From the cell containing the given text, extract its center point as [X, Y] coordinate. 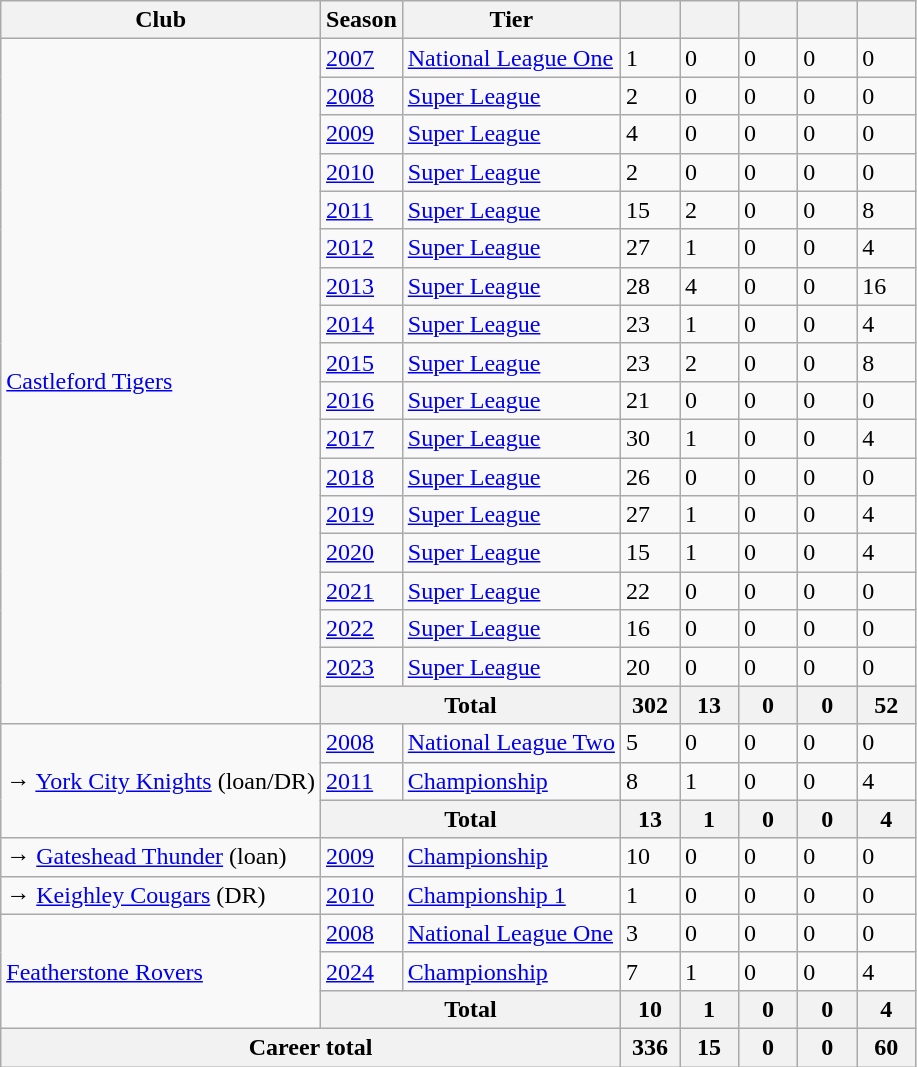
Season [362, 20]
Featherstone Rovers [161, 971]
20 [650, 667]
336 [650, 1047]
2022 [362, 629]
2007 [362, 58]
30 [650, 438]
2014 [362, 324]
2012 [362, 248]
Castleford Tigers [161, 382]
→ York City Knights (loan/DR) [161, 781]
2013 [362, 286]
5 [650, 743]
26 [650, 477]
3 [650, 933]
Tier [511, 20]
60 [886, 1047]
7 [650, 971]
Club [161, 20]
Career total [311, 1047]
52 [886, 705]
2021 [362, 591]
2024 [362, 971]
2015 [362, 362]
2020 [362, 553]
2016 [362, 400]
2019 [362, 515]
→ Keighley Cougars (DR) [161, 895]
21 [650, 400]
Championship 1 [511, 895]
2023 [362, 667]
2018 [362, 477]
28 [650, 286]
302 [650, 705]
22 [650, 591]
2017 [362, 438]
→ Gateshead Thunder (loan) [161, 857]
National League Two [511, 743]
